Determine the (X, Y) coordinate at the center of the cell enclosing the given text.  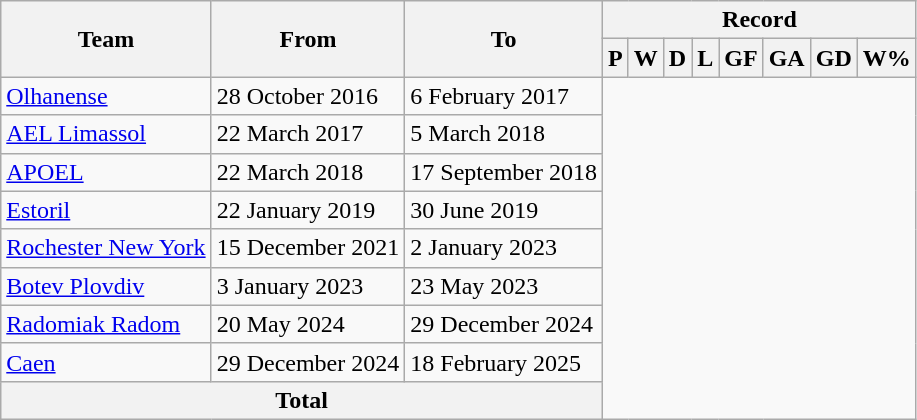
22 January 2019 (308, 210)
22 March 2018 (308, 172)
18 February 2025 (504, 362)
5 March 2018 (504, 134)
Record (759, 20)
22 March 2017 (308, 134)
2 January 2023 (504, 248)
3 January 2023 (308, 286)
Team (106, 39)
Radomiak Radom (106, 324)
APOEL (106, 172)
Olhanense (106, 96)
Botev Plovdiv (106, 286)
Rochester New York (106, 248)
W (646, 58)
17 September 2018 (504, 172)
W% (886, 58)
23 May 2023 (504, 286)
30 June 2019 (504, 210)
20 May 2024 (308, 324)
15 December 2021 (308, 248)
AEL Limassol (106, 134)
Estoril (106, 210)
GF (741, 58)
P (615, 58)
GD (834, 58)
From (308, 39)
L (706, 58)
D (677, 58)
GA (786, 58)
Caen (106, 362)
To (504, 39)
Total (302, 400)
28 October 2016 (308, 96)
6 February 2017 (504, 96)
